Return the [x, y] coordinate for the center point of the cell that contains the specified text.  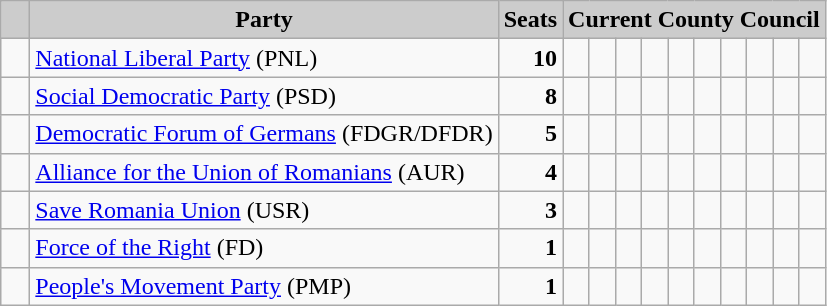
5 [530, 134]
4 [530, 172]
People's Movement Party (PMP) [264, 286]
Alliance for the Union of Romanians (AUR) [264, 172]
10 [530, 58]
Current County Council [694, 20]
Democratic Forum of Germans (FDGR/DFDR) [264, 134]
8 [530, 96]
Force of the Right (FD) [264, 248]
Save Romania Union (USR) [264, 210]
Social Democratic Party (PSD) [264, 96]
Party [264, 20]
Seats [530, 20]
3 [530, 210]
National Liberal Party (PNL) [264, 58]
